Search for the cell housing the specified text and yield its [x, y] center coordinate. 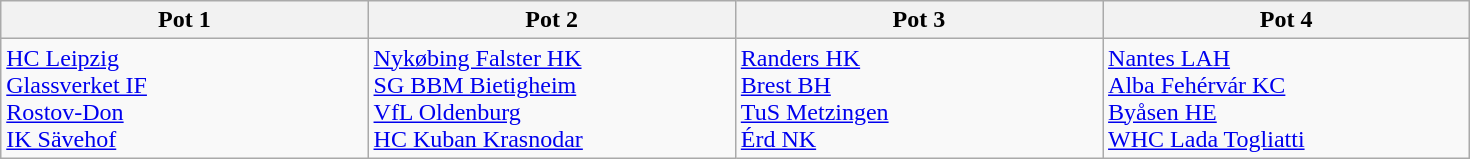
HC Leipzig Glassverket IF Rostov-Don IK Sävehof [184, 98]
Pot 3 [918, 20]
Randers HK Brest BH TuS Metzingen Érd NK [918, 98]
Pot 4 [1286, 20]
Nykøbing Falster HK SG BBM Bietigheim VfL Oldenburg HC Kuban Krasnodar [552, 98]
Nantes LAH Alba Fehérvár KC Byåsen HE WHC Lada Togliatti [1286, 98]
Pot 1 [184, 20]
Pot 2 [552, 20]
